For the text-containing cell, return its midpoint in [x, y] coordinate format. 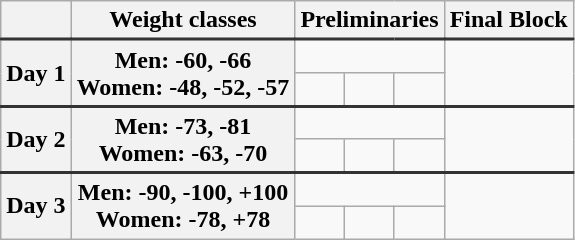
Weight classes [183, 20]
Day 1 [36, 74]
Day 3 [36, 206]
Men: -90, -100, +100 Women: -78, +78 [183, 206]
Men: -73, -81 Women: -63, -70 [183, 140]
Preliminaries [370, 20]
Final Block [508, 20]
Day 2 [36, 140]
Men: -60, -66 Women: -48, -52, -57 [183, 74]
